Locate the cell with the specified text and output its [X, Y] center coordinate. 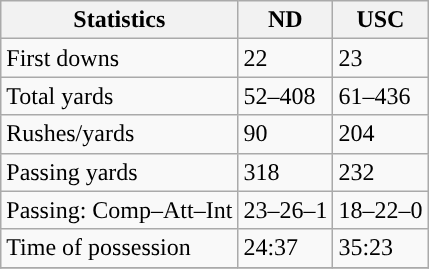
318 [286, 172]
61–436 [380, 96]
Passing: Comp–Att–Int [120, 210]
23–26–1 [286, 210]
204 [380, 134]
Rushes/yards [120, 134]
ND [286, 20]
24:37 [286, 248]
Statistics [120, 20]
First downs [120, 58]
Passing yards [120, 172]
52–408 [286, 96]
USC [380, 20]
23 [380, 58]
90 [286, 134]
Time of possession [120, 248]
18–22–0 [380, 210]
232 [380, 172]
Total yards [120, 96]
35:23 [380, 248]
22 [286, 58]
